Find where the given text appears and provide that cell's center as (x, y) coordinate. 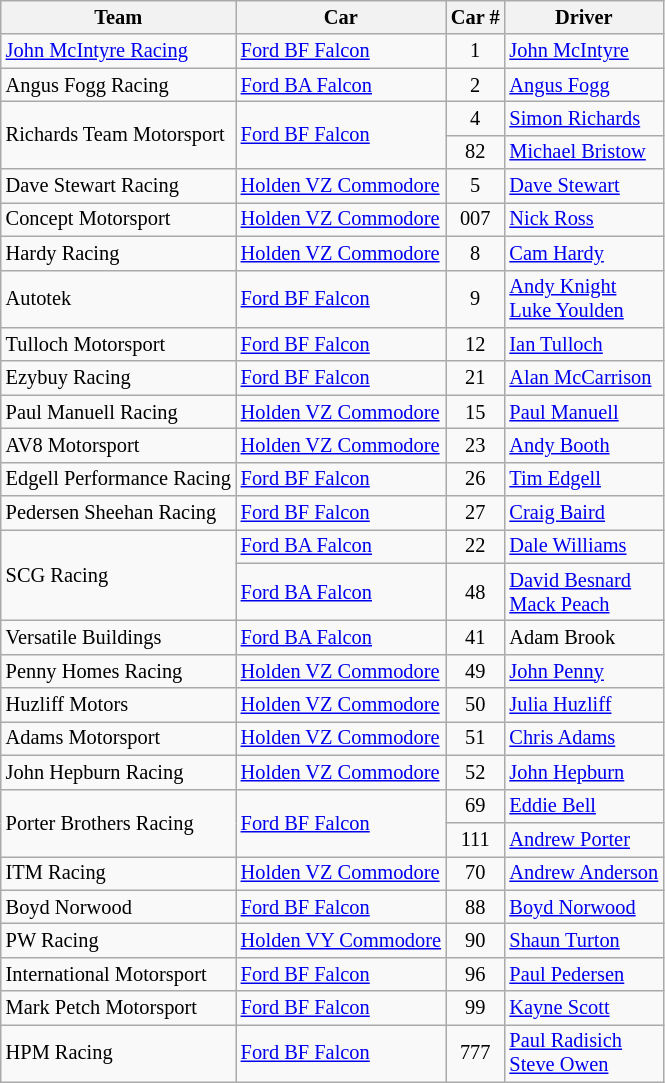
21 (476, 378)
Eddie Bell (584, 806)
Concept Motorsport (118, 219)
007 (476, 219)
Andrew Anderson (584, 873)
Alan McCarrison (584, 378)
2 (476, 85)
David Besnard Mack Peach (584, 592)
Paul Manuell (584, 412)
9 (476, 299)
Craig Baird (584, 513)
Adams Motorsport (118, 738)
90 (476, 940)
12 (476, 344)
Paul Radisich Steve Owen (584, 1053)
John Penny (584, 671)
Simon Richards (584, 118)
15 (476, 412)
Chris Adams (584, 738)
Mark Petch Motorsport (118, 1008)
Team (118, 17)
Paul Pedersen (584, 974)
International Motorsport (118, 974)
Autotek (118, 299)
8 (476, 253)
Angus Fogg Racing (118, 85)
1 (476, 51)
Shaun Turton (584, 940)
Nick Ross (584, 219)
Hardy Racing (118, 253)
Pedersen Sheehan Racing (118, 513)
Kayne Scott (584, 1008)
111 (476, 839)
Andrew Porter (584, 839)
Driver (584, 17)
Car # (476, 17)
John Hepburn Racing (118, 772)
777 (476, 1053)
Penny Homes Racing (118, 671)
Adam Brook (584, 637)
69 (476, 806)
Tulloch Motorsport (118, 344)
Ezybuy Racing (118, 378)
Andy Knight Luke Youlden (584, 299)
Andy Booth (584, 445)
John McIntyre (584, 51)
82 (476, 152)
PW Racing (118, 940)
John McIntyre Racing (118, 51)
AV8 Motorsport (118, 445)
John Hepburn (584, 772)
Angus Fogg (584, 85)
23 (476, 445)
ITM Racing (118, 873)
Julia Huzliff (584, 705)
70 (476, 873)
Tim Edgell (584, 479)
88 (476, 907)
51 (476, 738)
Edgell Performance Racing (118, 479)
Michael Bristow (584, 152)
27 (476, 513)
SCG Racing (118, 574)
Paul Manuell Racing (118, 412)
49 (476, 671)
5 (476, 186)
Porter Brothers Racing (118, 822)
52 (476, 772)
Cam Hardy (584, 253)
Versatile Buildings (118, 637)
Car (341, 17)
Huzliff Motors (118, 705)
Dale Williams (584, 546)
HPM Racing (118, 1053)
48 (476, 592)
26 (476, 479)
96 (476, 974)
Holden VY Commodore (341, 940)
Ian Tulloch (584, 344)
Dave Stewart (584, 186)
Dave Stewart Racing (118, 186)
Richards Team Motorsport (118, 134)
50 (476, 705)
99 (476, 1008)
4 (476, 118)
41 (476, 637)
22 (476, 546)
